Search for the cell housing the specified text and yield its (X, Y) center coordinate. 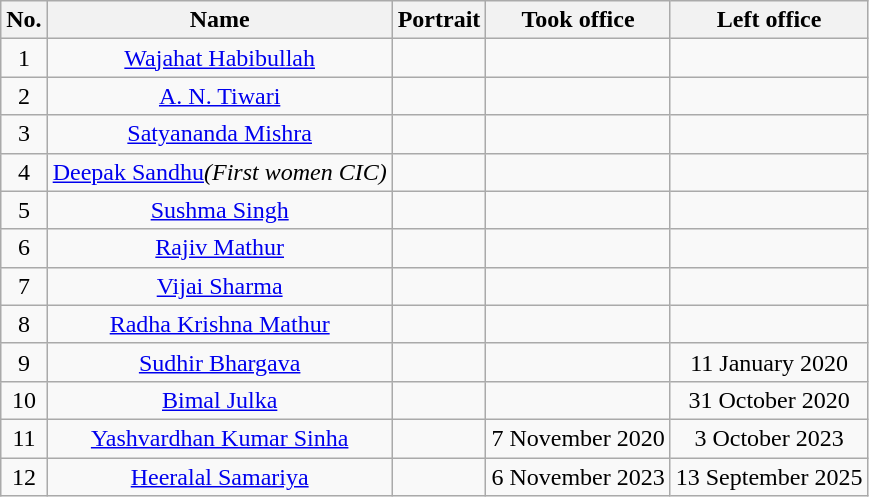
9 (24, 362)
6 (24, 248)
3 (24, 134)
3 October 2023 (769, 438)
7 (24, 286)
Satyananda Mishra (220, 134)
Radha Krishna Mathur (220, 324)
5 (24, 210)
Vijai Sharma (220, 286)
Wajahat Habibullah (220, 58)
Bimal Julka (220, 400)
7 November 2020 (578, 438)
4 (24, 172)
10 (24, 400)
Left office (769, 20)
Name (220, 20)
Sushma Singh (220, 210)
Took office (578, 20)
Portrait (439, 20)
No. (24, 20)
11 January 2020 (769, 362)
13 September 2025 (769, 477)
2 (24, 96)
31 October 2020 (769, 400)
Rajiv Mathur (220, 248)
Yashvardhan Kumar Sinha (220, 438)
Deepak Sandhu(First women CIC) (220, 172)
1 (24, 58)
12 (24, 477)
11 (24, 438)
A. N. Tiwari (220, 96)
6 November 2023 (578, 477)
Sudhir Bhargava (220, 362)
8 (24, 324)
Heeralal Samariya (220, 477)
